Determine the (x, y) coordinate at the center of the cell enclosing the given text.  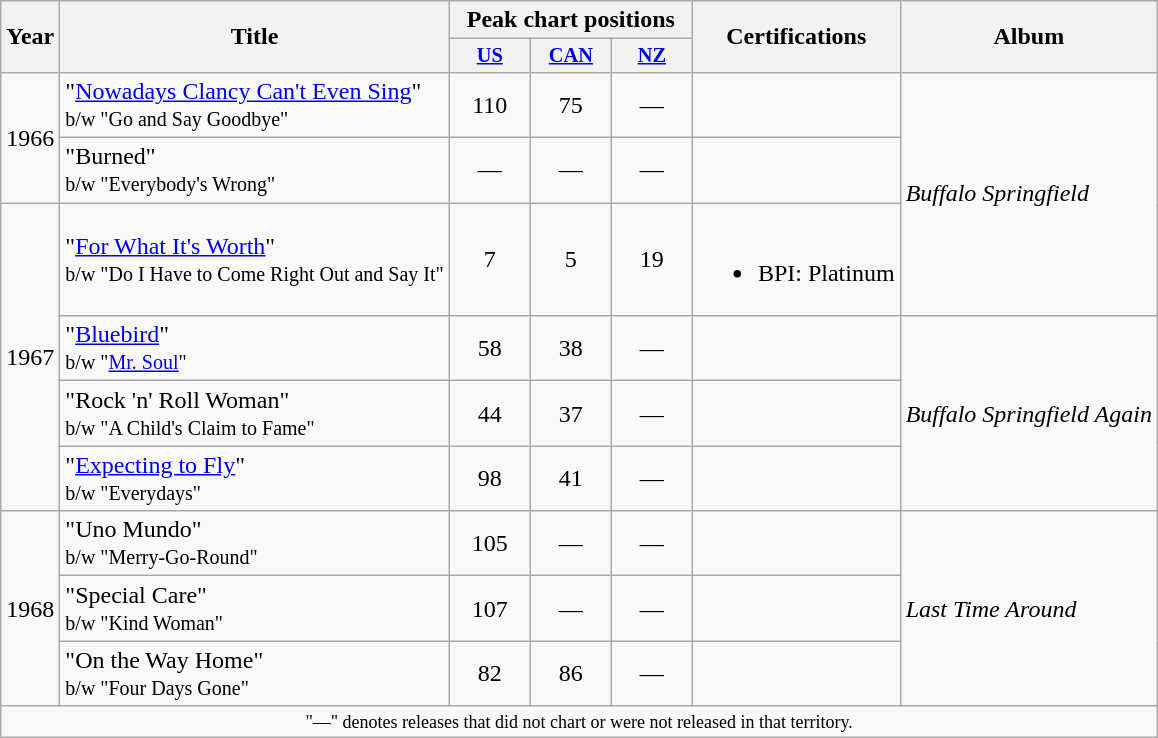
5 (570, 260)
110 (490, 104)
CAN (570, 56)
19 (652, 260)
44 (490, 414)
1967 (30, 357)
US (490, 56)
38 (570, 348)
98 (490, 478)
Buffalo Springfield (1028, 194)
58 (490, 348)
37 (570, 414)
"Bluebird"b/w "Mr. Soul" (254, 348)
1968 (30, 608)
"On the Way Home"b/w "Four Days Gone" (254, 674)
1966 (30, 137)
Year (30, 37)
Certifications (796, 37)
"Special Care"b/w "Kind Woman" (254, 608)
"Uno Mundo"b/w "Merry-Go-Round" (254, 544)
BPI: Platinum (796, 260)
7 (490, 260)
105 (490, 544)
"Nowadays Clancy Can't Even Sing"b/w "Go and Say Goodbye" (254, 104)
Last Time Around (1028, 608)
Buffalo Springfield Again (1028, 414)
107 (490, 608)
"—" denotes releases that did not chart or were not released in that territory. (580, 722)
Peak chart positions (570, 20)
NZ (652, 56)
"Burned"b/w "Everybody's Wrong" (254, 170)
"Expecting to Fly"b/w "Everydays" (254, 478)
"For What It's Worth"b/w "Do I Have to Come Right Out and Say It" (254, 260)
75 (570, 104)
86 (570, 674)
41 (570, 478)
Title (254, 37)
Album (1028, 37)
82 (490, 674)
"Rock 'n' Roll Woman"b/w "A Child's Claim to Fame" (254, 414)
